Find where the given text appears and provide that cell's center as (X, Y) coordinate. 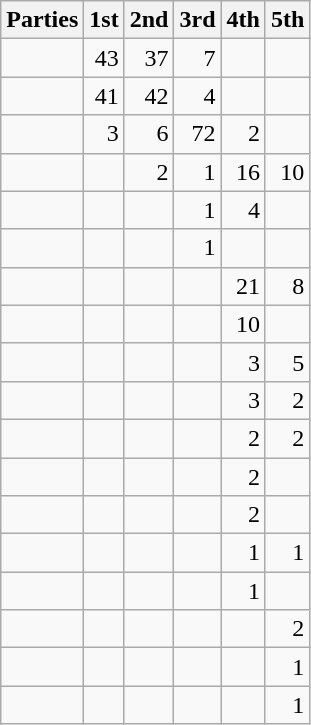
Parties (42, 20)
2nd (149, 20)
1st (104, 20)
21 (243, 286)
7 (198, 58)
37 (149, 58)
41 (104, 96)
6 (149, 134)
8 (287, 286)
3rd (198, 20)
4th (243, 20)
43 (104, 58)
5th (287, 20)
72 (198, 134)
16 (243, 172)
42 (149, 96)
5 (287, 362)
